From the cell containing the given text, extract its center point as [x, y] coordinate. 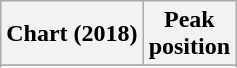
Peakposition [189, 34]
Chart (2018) [72, 34]
